Provide the (X, Y) coordinate of the cell's center where the given text is located.  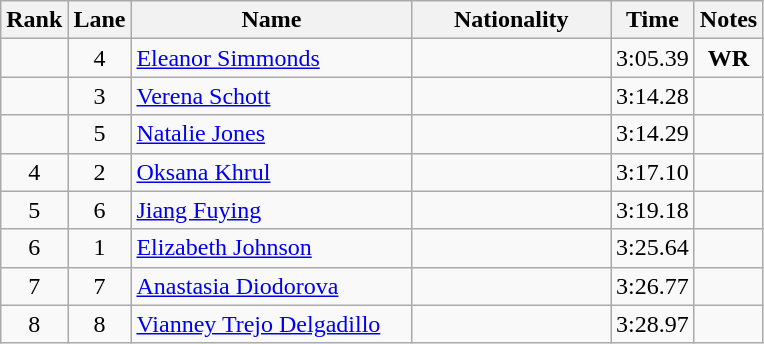
Notes (728, 20)
3:14.29 (653, 134)
Natalie Jones (272, 134)
1 (100, 248)
Nationality (512, 20)
Rank (34, 20)
WR (728, 58)
3:19.18 (653, 210)
3:14.28 (653, 96)
3:26.77 (653, 286)
Time (653, 20)
3 (100, 96)
3:28.97 (653, 324)
3:17.10 (653, 172)
3:05.39 (653, 58)
Jiang Fuying (272, 210)
Name (272, 20)
Lane (100, 20)
Verena Schott (272, 96)
Oksana Khrul (272, 172)
Vianney Trejo Delgadillo (272, 324)
Elizabeth Johnson (272, 248)
3:25.64 (653, 248)
Eleanor Simmonds (272, 58)
2 (100, 172)
Anastasia Diodorova (272, 286)
